Return (x, y) of the center of cell containing provided text 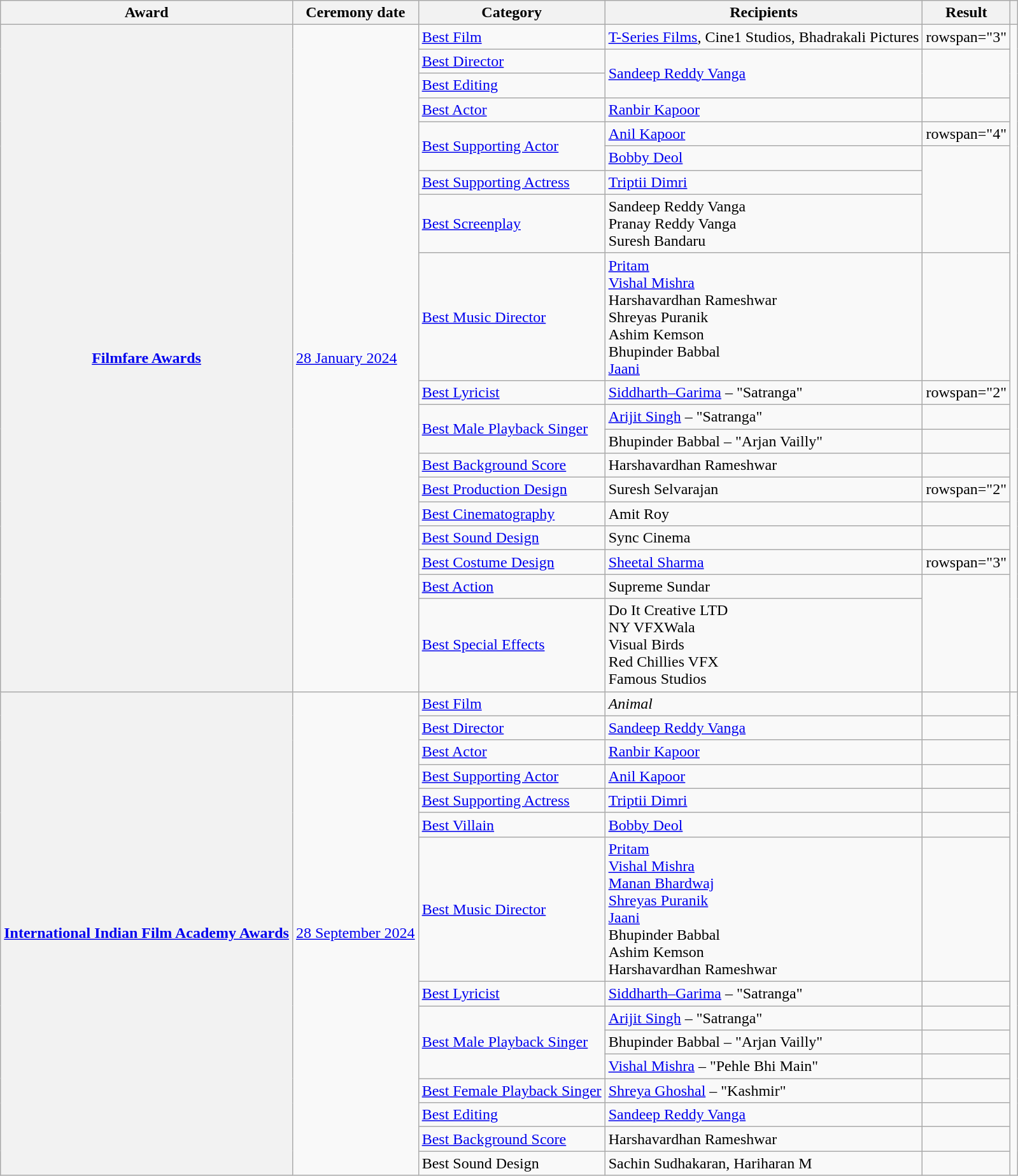
Sync Cinema (764, 538)
Recipients (764, 13)
Best Female Playback Singer (512, 1091)
Animal (764, 704)
28 January 2024 (355, 358)
Ceremony date (355, 13)
Sheetal Sharma (764, 562)
rowspan="4" (966, 134)
Result (966, 13)
Category (512, 13)
Sandeep Reddy VangaPranay Reddy VangaSuresh Bandaru (764, 223)
Amit Roy (764, 514)
Do It Creative LTDNY VFXWalaVisual BirdsRed Chillies VFXFamous Studios (764, 645)
Best Villain (512, 825)
PritamVishal MishraManan BhardwajShreyas PuranikJaaniBhupinder BabbalAshim KemsonHarshavardhan Rameshwar (764, 909)
Sachin Sudhakaran, Hariharan M (764, 1163)
Best Screenplay (512, 223)
Best Action (512, 586)
Supreme Sundar (764, 586)
Award (146, 13)
28 September 2024 (355, 933)
Best Production Design (512, 490)
Best Costume Design (512, 562)
Vishal Mishra – "Pehle Bhi Main" (764, 1066)
T-Series Films, Cine1 Studios, Bhadrakali Pictures (764, 37)
PritamVishal MishraHarshavardhan RameshwarShreyas PuranikAshim KemsonBhupinder BabbalJaani (764, 316)
Suresh Selvarajan (764, 490)
Best Cinematography (512, 514)
Best Special Effects (512, 645)
International Indian Film Academy Awards (146, 933)
Filmfare Awards (146, 358)
Shreya Ghoshal – "Kashmir" (764, 1091)
